Extract the [X, Y] coordinate from the center of the cell holding the provided text.  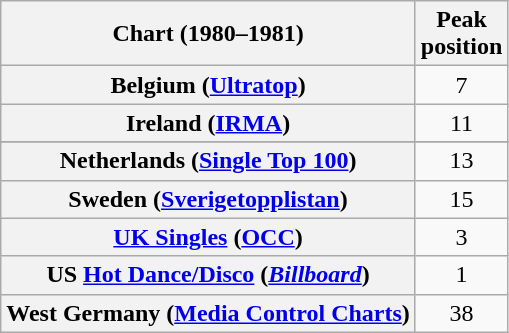
3 [461, 237]
11 [461, 123]
Peakposition [461, 34]
1 [461, 275]
West Germany (Media Control Charts) [208, 313]
UK Singles (OCC) [208, 237]
Chart (1980–1981) [208, 34]
Sweden (Sverigetopplistan) [208, 199]
7 [461, 85]
Netherlands (Single Top 100) [208, 161]
38 [461, 313]
US Hot Dance/Disco (Billboard) [208, 275]
Belgium (Ultratop) [208, 85]
Ireland (IRMA) [208, 123]
13 [461, 161]
15 [461, 199]
